Capture the cell that displays the provided text and extract its (X, Y) central coordinate. 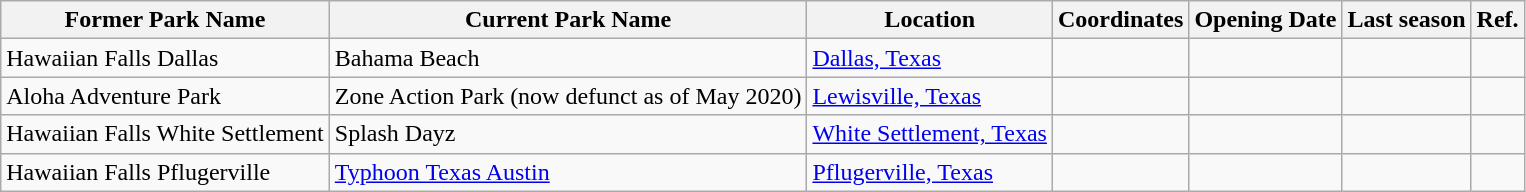
Lewisville, Texas (930, 96)
Pflugerville, Texas (930, 172)
Hawaiian Falls White Settlement (166, 134)
Dallas, Texas (930, 58)
Splash Dayz (568, 134)
Location (930, 20)
Coordinates (1120, 20)
Typhoon Texas Austin (568, 172)
Hawaiian Falls Dallas (166, 58)
Hawaiian Falls Pflugerville (166, 172)
Zone Action Park (now defunct as of May 2020) (568, 96)
Aloha Adventure Park (166, 96)
White Settlement, Texas (930, 134)
Former Park Name (166, 20)
Last season (1406, 20)
Bahama Beach (568, 58)
Opening Date (1266, 20)
Current Park Name (568, 20)
Ref. (1498, 20)
